Detect which cell encompasses the target text, then output its [x, y] center coordinate. 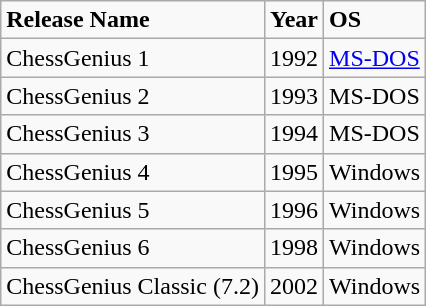
1992 [294, 58]
ChessGenius 6 [133, 248]
ChessGenius Classic (7.2) [133, 286]
1998 [294, 248]
2002 [294, 286]
1996 [294, 210]
ChessGenius 2 [133, 96]
1995 [294, 172]
ChessGenius 1 [133, 58]
ChessGenius 3 [133, 134]
OS [375, 20]
ChessGenius 4 [133, 172]
Year [294, 20]
1994 [294, 134]
Release Name [133, 20]
ChessGenius 5 [133, 210]
1993 [294, 96]
